Search for the cell housing the specified text and yield its (x, y) center coordinate. 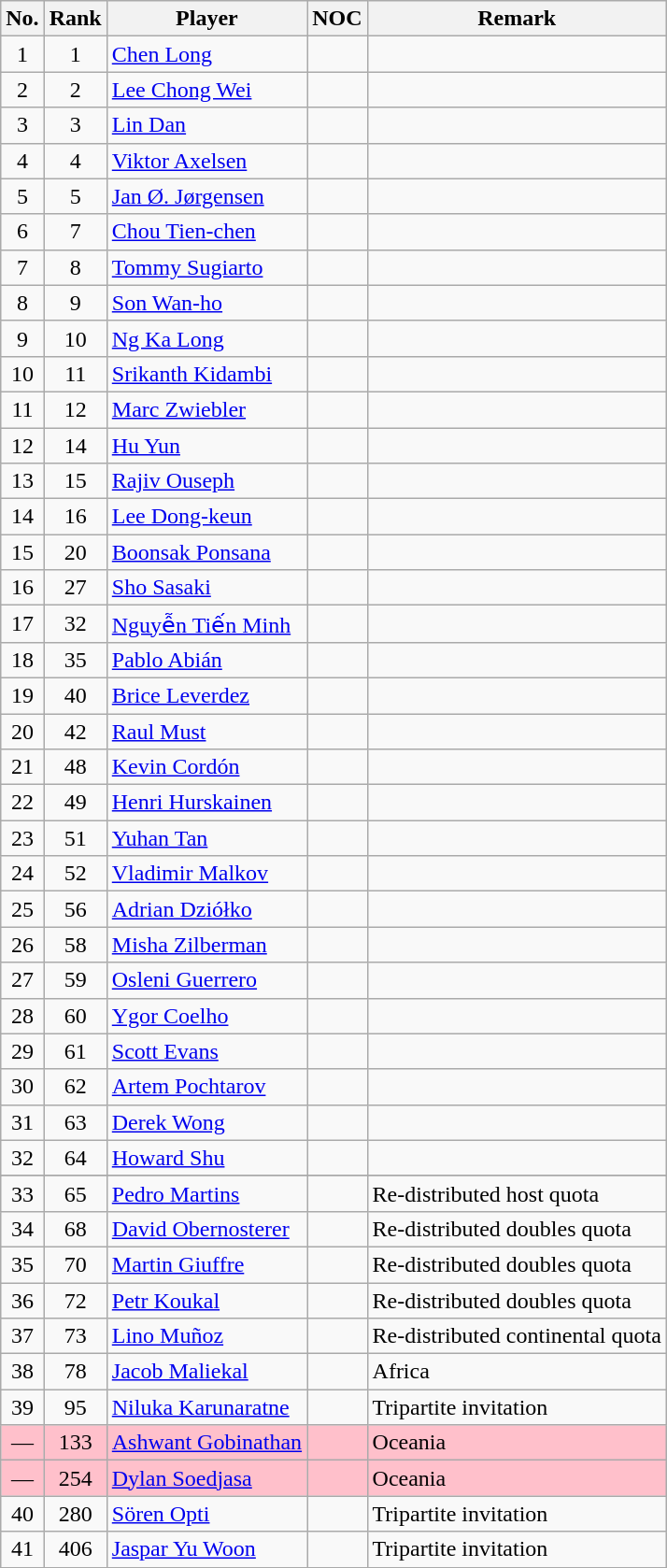
23 (22, 838)
Re-distributed host quota (517, 1193)
Lino Muñoz (206, 1336)
6 (22, 232)
41 (22, 1549)
18 (22, 660)
17 (22, 624)
26 (22, 945)
65 (75, 1193)
21 (22, 767)
73 (75, 1336)
Jacob Maliekal (206, 1372)
NOC (337, 19)
Boonsak Ponsana (206, 552)
39 (22, 1407)
133 (75, 1443)
Vladimir Malkov (206, 874)
Lee Dong-keun (206, 517)
Jaspar Yu Woon (206, 1549)
Re-distributed continental quota (517, 1336)
19 (22, 695)
48 (75, 767)
Jan Ø. Jørgensen (206, 196)
28 (22, 1016)
52 (75, 874)
68 (75, 1229)
33 (22, 1193)
51 (75, 838)
Yuhan Tan (206, 838)
64 (75, 1158)
280 (75, 1514)
Rank (75, 19)
Derek Wong (206, 1122)
254 (75, 1478)
24 (22, 874)
70 (75, 1264)
72 (75, 1300)
31 (22, 1122)
David Obernosterer (206, 1229)
Dylan Soedjasa (206, 1478)
Scott Evans (206, 1051)
60 (75, 1016)
61 (75, 1051)
Raul Must (206, 732)
Remark (517, 19)
Ygor Coelho (206, 1016)
56 (75, 909)
Son Wan-ho (206, 303)
Kevin Cordón (206, 767)
Petr Koukal (206, 1300)
36 (22, 1300)
95 (75, 1407)
Srikanth Kidambi (206, 374)
Chou Tien-chen (206, 232)
Sho Sasaki (206, 588)
25 (22, 909)
59 (75, 980)
30 (22, 1087)
Osleni Guerrero (206, 980)
Ng Ka Long (206, 338)
78 (75, 1372)
62 (75, 1087)
Ashwant Gobinathan (206, 1443)
Adrian Dziółko (206, 909)
Player (206, 19)
Hu Yun (206, 446)
Viktor Axelsen (206, 161)
29 (22, 1051)
Chen Long (206, 54)
Misha Zilberman (206, 945)
Henri Hurskainen (206, 803)
34 (22, 1229)
Martin Giuffre (206, 1264)
58 (75, 945)
49 (75, 803)
63 (75, 1122)
Africa (517, 1372)
42 (75, 732)
Artem Pochtarov (206, 1087)
Tommy Sugiarto (206, 267)
Niluka Karunaratne (206, 1407)
13 (22, 481)
Howard Shu (206, 1158)
Pedro Martins (206, 1193)
Brice Leverdez (206, 695)
406 (75, 1549)
Pablo Abián (206, 660)
37 (22, 1336)
Rajiv Ouseph (206, 481)
Sören Opti (206, 1514)
Lin Dan (206, 125)
Nguyễn Tiến Minh (206, 624)
Lee Chong Wei (206, 90)
Marc Zwiebler (206, 409)
38 (22, 1372)
22 (22, 803)
No. (22, 19)
